Capture the cell that displays the provided text and extract its (X, Y) central coordinate. 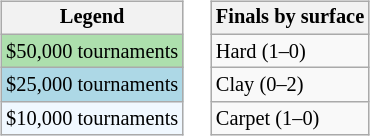
Hard (1–0) (290, 51)
$25,000 tournaments (92, 85)
Carpet (1–0) (290, 119)
$10,000 tournaments (92, 119)
Finals by surface (290, 18)
Legend (92, 18)
Clay (0–2) (290, 85)
$50,000 tournaments (92, 51)
